Capture the cell that displays the provided text and extract its (x, y) central coordinate. 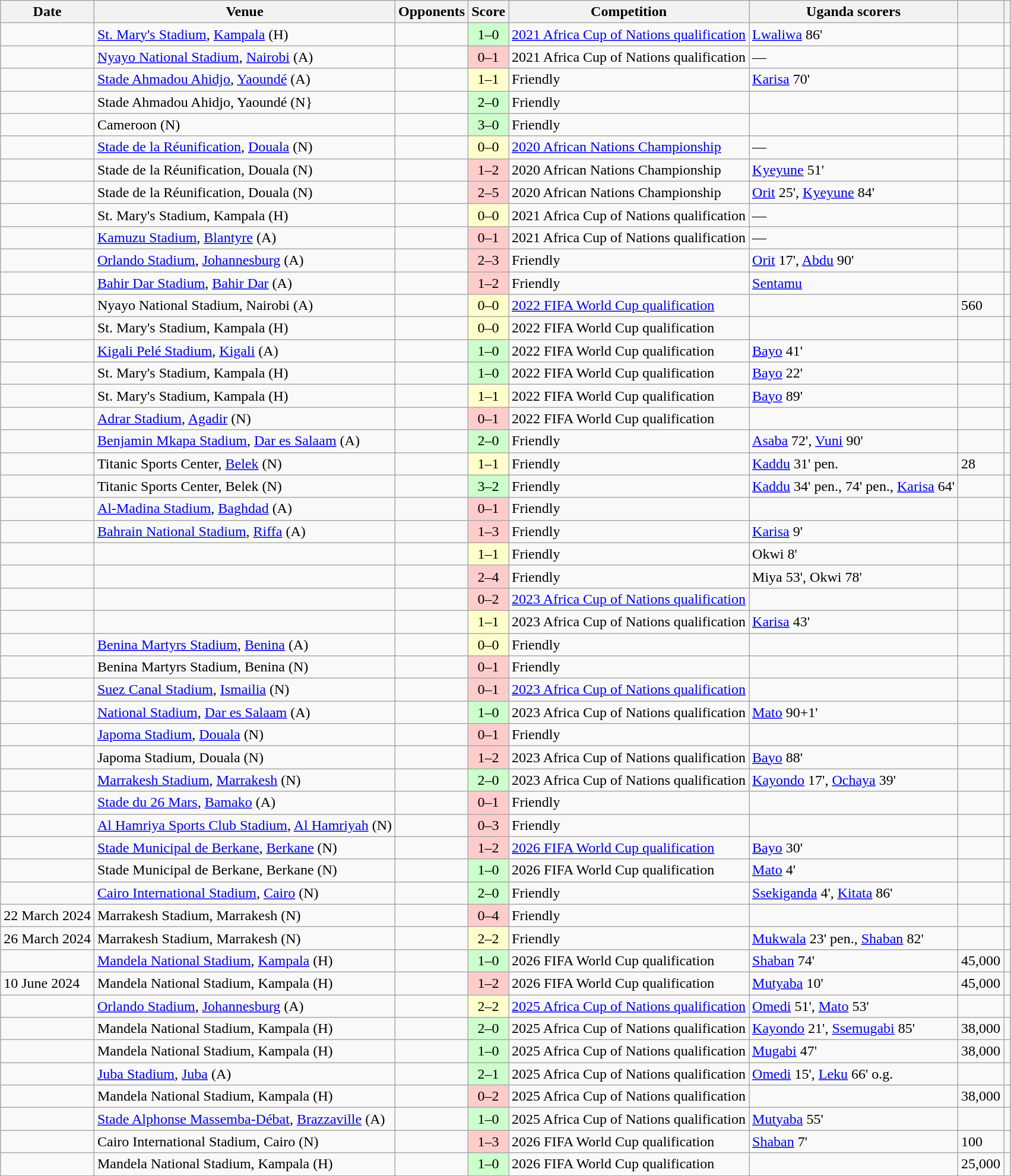
22 March 2024 (47, 915)
Stade Alphonse Massemba-Débat, Brazzaville (A) (245, 1119)
Mugabi 47' (854, 1051)
Stade du 26 Mars, Bamako (A) (245, 803)
28 (981, 464)
Al-Madina Stadium, Baghdad (A) (245, 509)
26 March 2024 (47, 938)
Cameroon (N) (245, 125)
Bahrain National Stadium, Riffa (A) (245, 531)
Bayo 41' (854, 351)
National Stadium, Dar es Salaam (A) (245, 712)
100 (981, 1142)
Kayondo 21', Ssemugabi 85' (854, 1029)
Mato 4' (854, 870)
Juba Stadium, Juba (A) (245, 1074)
Kaddu 34' pen., 74' pen., Karisa 64' (854, 486)
Asaba 72', Vuni 90' (854, 441)
Opponents (432, 12)
Mutyaba 55' (854, 1119)
2–1 (489, 1074)
Bayo 30' (854, 848)
Venue (245, 12)
Bayo 88' (854, 757)
3–2 (489, 486)
Shaban 7' (854, 1142)
Benina Martyrs Stadium, Benina (A) (245, 644)
Mukwala 23' pen., Shaban 82' (854, 938)
2–5 (489, 192)
10 June 2024 (47, 983)
Kyeyune 51' (854, 170)
Kaddu 31' pen. (854, 464)
Bayo 22' (854, 373)
Adrar Stadium, Agadir (N) (245, 419)
Orit 25', Kyeyune 84' (854, 192)
Ssekiganda 4', Kitata 86' (854, 893)
Shaban 74' (854, 961)
Kigali Pelé Stadium, Kigali (A) (245, 351)
Kamuzu Stadium, Blantyre (A) (245, 237)
Score (489, 12)
Bahir Dar Stadium, Bahir Dar (A) (245, 283)
0–3 (489, 825)
2–4 (489, 576)
3–0 (489, 125)
Uganda scorers (854, 12)
Suez Canal Stadium, Ismailia (N) (245, 690)
Lwaliwa 86' (854, 34)
Mutyaba 10' (854, 983)
Omedi 15', Leku 66' o.g. (854, 1074)
Karisa 9' (854, 531)
Orit 17', Abdu 90' (854, 260)
Karisa 70' (854, 80)
Al Hamriya Sports Club Stadium, Al Hamriyah (N) (245, 825)
Stade Ahmadou Ahidjo, Yaoundé (N} (245, 102)
Okwi 8' (854, 554)
Benina Martyrs Stadium, Benina (N) (245, 667)
Mato 90+1' (854, 712)
Benjamin Mkapa Stadium, Dar es Salaam (A) (245, 441)
2–3 (489, 260)
Sentamu (854, 283)
0–4 (489, 915)
Karisa 43' (854, 622)
Miya 53', Okwi 78' (854, 576)
Stade Ahmadou Ahidjo, Yaoundé (A) (245, 80)
560 (981, 306)
25,000 (981, 1164)
Date (47, 12)
Bayo 89' (854, 396)
Kayondo 17', Ochaya 39' (854, 780)
Competition (629, 12)
Omedi 51', Mato 53' (854, 1006)
